Capture the cell that displays the provided text and extract its [x, y] central coordinate. 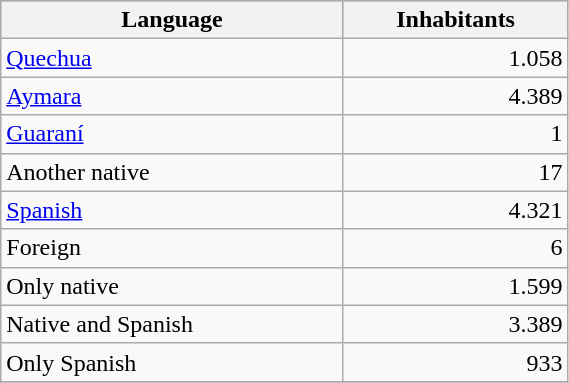
Foreign [172, 248]
Only native [172, 286]
Guaraní [172, 134]
6 [456, 248]
Another native [172, 172]
Native and Spanish [172, 324]
1.058 [456, 58]
1 [456, 134]
Only Spanish [172, 362]
Inhabitants [456, 20]
1.599 [456, 286]
17 [456, 172]
Aymara [172, 96]
Language [172, 20]
3.389 [456, 324]
4.389 [456, 96]
933 [456, 362]
Spanish [172, 210]
Quechua [172, 58]
4.321 [456, 210]
